Determine the [X, Y] coordinate at the center of the cell enclosing the given text.  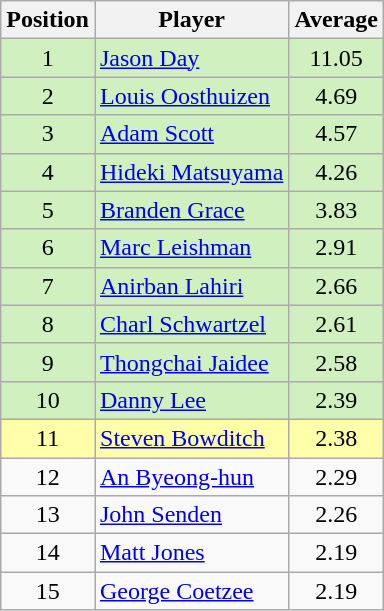
4.57 [336, 134]
11 [48, 438]
7 [48, 286]
Charl Schwartzel [191, 324]
15 [48, 591]
Player [191, 20]
Marc Leishman [191, 248]
14 [48, 553]
2.39 [336, 400]
2.91 [336, 248]
Matt Jones [191, 553]
Thongchai Jaidee [191, 362]
An Byeong-hun [191, 477]
1 [48, 58]
5 [48, 210]
2.38 [336, 438]
Danny Lee [191, 400]
Adam Scott [191, 134]
Average [336, 20]
11.05 [336, 58]
Jason Day [191, 58]
2 [48, 96]
9 [48, 362]
2.26 [336, 515]
George Coetzee [191, 591]
2.29 [336, 477]
13 [48, 515]
2.66 [336, 286]
3 [48, 134]
3.83 [336, 210]
6 [48, 248]
4.26 [336, 172]
Steven Bowditch [191, 438]
12 [48, 477]
Position [48, 20]
8 [48, 324]
2.58 [336, 362]
Louis Oosthuizen [191, 96]
Branden Grace [191, 210]
10 [48, 400]
2.61 [336, 324]
4.69 [336, 96]
4 [48, 172]
John Senden [191, 515]
Anirban Lahiri [191, 286]
Hideki Matsuyama [191, 172]
